Output the [x, y] coordinate of the center of the cell containing the given text.  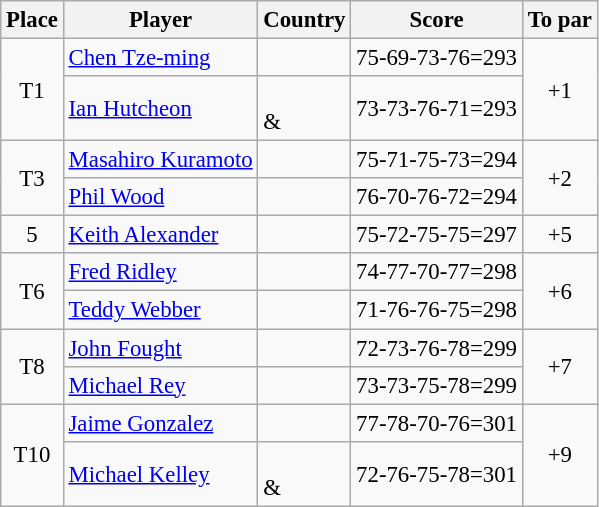
Michael Kelley [160, 474]
Player [160, 20]
Jaime Gonzalez [160, 423]
T6 [32, 292]
+5 [560, 235]
Country [304, 20]
T3 [32, 178]
Keith Alexander [160, 235]
77-78-70-76=301 [437, 423]
+1 [560, 90]
75-71-75-73=294 [437, 160]
T1 [32, 90]
71-76-76-75=298 [437, 310]
73-73-76-71=293 [437, 108]
Score [437, 20]
Masahiro Kuramoto [160, 160]
+7 [560, 366]
+9 [560, 455]
73-73-75-78=299 [437, 385]
74-77-70-77=298 [437, 273]
72-73-76-78=299 [437, 348]
72-76-75-78=301 [437, 474]
75-72-75-75=297 [437, 235]
Chen Tze-ming [160, 58]
+2 [560, 178]
75-69-73-76=293 [437, 58]
T8 [32, 366]
Teddy Webber [160, 310]
Fred Ridley [160, 273]
Michael Rey [160, 385]
To par [560, 20]
Ian Hutcheon [160, 108]
5 [32, 235]
Phil Wood [160, 197]
76-70-76-72=294 [437, 197]
+6 [560, 292]
John Fought [160, 348]
T10 [32, 455]
Place [32, 20]
